Capture the cell that displays the provided text and extract its (x, y) central coordinate. 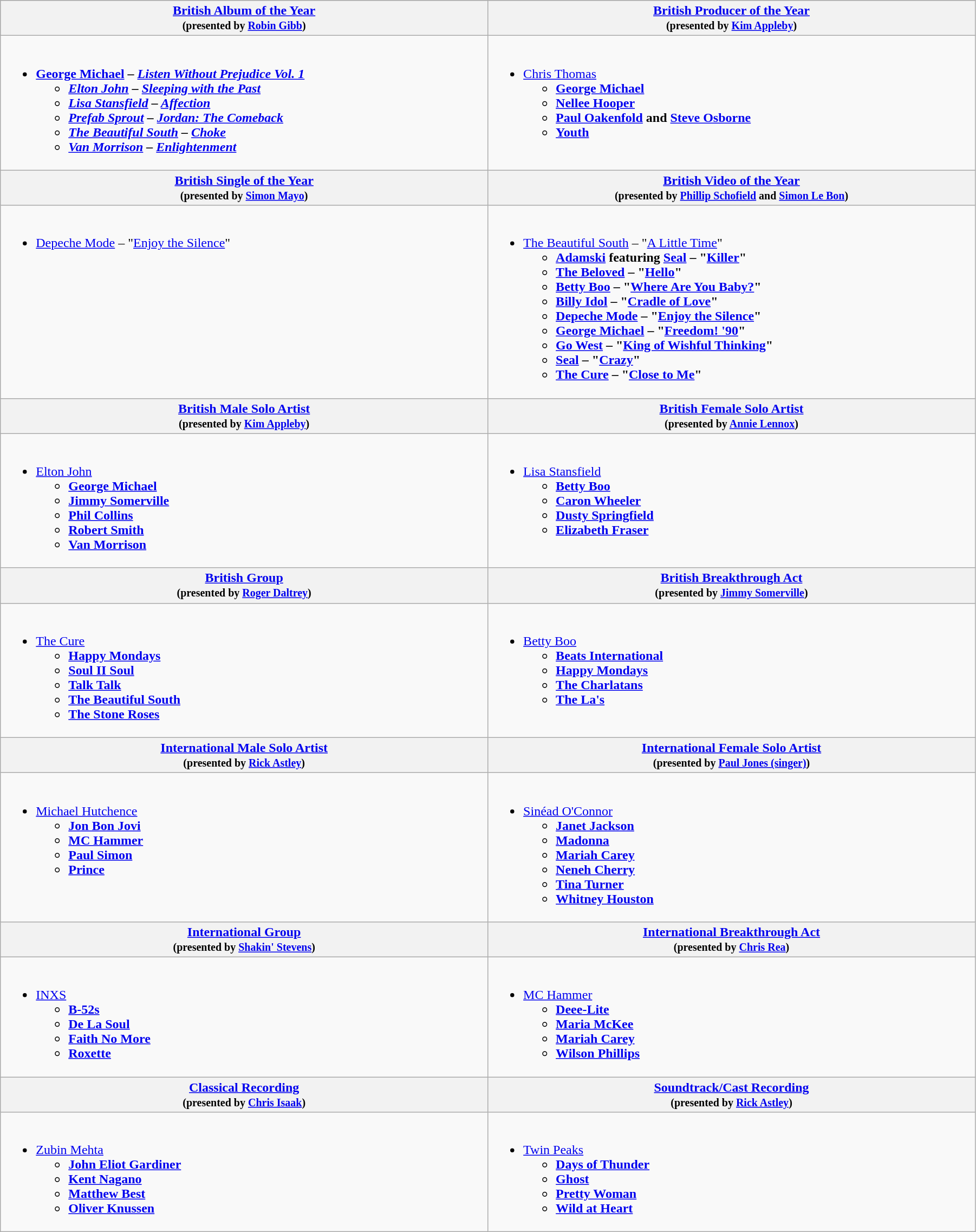
Soundtrack/Cast Recording(presented by Rick Astley) (732, 1094)
British Video of the Year(presented by Phillip Schofield and Simon Le Bon) (732, 187)
Betty BooBeats InternationalHappy MondaysThe CharlatansThe La's (732, 670)
Zubin MehtaJohn Eliot GardinerKent NaganoMatthew BestOliver Knussen (244, 1172)
Michael HutchenceJon Bon JoviMC HammerPaul SimonPrince (244, 847)
International Breakthrough Act(presented by Chris Rea) (732, 939)
British Single of the Year(presented by Simon Mayo) (244, 187)
Classical Recording(presented by Chris Isaak) (244, 1094)
Chris ThomasGeorge MichaelNellee HooperPaul Oakenfold and Steve OsborneYouth (732, 103)
British Breakthrough Act(presented by Jimmy Somerville) (732, 585)
MC HammerDeee-LiteMaria McKeeMariah CareyWilson Phillips (732, 1016)
International Male Solo Artist(presented by Rick Astley) (244, 755)
Sinéad O'ConnorJanet JacksonMadonnaMariah CareyNeneh CherryTina TurnerWhitney Houston (732, 847)
International Female Solo Artist(presented by Paul Jones (singer)) (732, 755)
INXSB-52sDe La SoulFaith No MoreRoxette (244, 1016)
British Producer of the Year(presented by Kim Appleby) (732, 18)
Twin PeaksDays of ThunderGhostPretty WomanWild at Heart (732, 1172)
British Album of the Year(presented by Robin Gibb) (244, 18)
Lisa StansfieldBetty BooCaron WheelerDusty SpringfieldElizabeth Fraser (732, 501)
British Male Solo Artist(presented by Kim Appleby) (244, 416)
Depeche Mode – "Enjoy the Silence" (244, 302)
International Group(presented by Shakin' Stevens) (244, 939)
British Group(presented by Roger Daltrey) (244, 585)
Elton JohnGeorge MichaelJimmy SomervillePhil CollinsRobert SmithVan Morrison (244, 501)
British Female Solo Artist(presented by Annie Lennox) (732, 416)
The CureHappy MondaysSoul II SoulTalk TalkThe Beautiful SouthThe Stone Roses (244, 670)
